Extract the [X, Y] coordinate from the center of the cell holding the provided text.  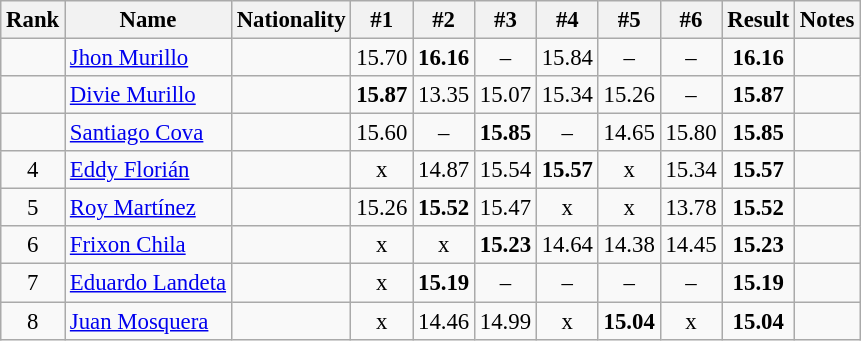
7 [33, 283]
Name [148, 20]
#4 [567, 20]
Nationality [290, 20]
14.64 [567, 245]
6 [33, 245]
13.35 [444, 95]
15.60 [382, 133]
15.47 [506, 208]
#5 [629, 20]
#6 [691, 20]
Jhon Murillo [148, 58]
15.70 [382, 58]
14.87 [444, 170]
Santiago Cova [148, 133]
14.46 [444, 321]
Notes [828, 20]
#1 [382, 20]
14.65 [629, 133]
Roy Martínez [148, 208]
15.84 [567, 58]
8 [33, 321]
Juan Mosquera [148, 321]
15.07 [506, 95]
Divie Murillo [148, 95]
Eduardo Landeta [148, 283]
#2 [444, 20]
Result [758, 20]
5 [33, 208]
4 [33, 170]
Eddy Florián [148, 170]
14.99 [506, 321]
14.45 [691, 245]
13.78 [691, 208]
15.54 [506, 170]
Frixon Chila [148, 245]
#3 [506, 20]
15.80 [691, 133]
14.38 [629, 245]
Rank [33, 20]
